Return the (x, y) coordinate for the center point of the cell that contains the specified text.  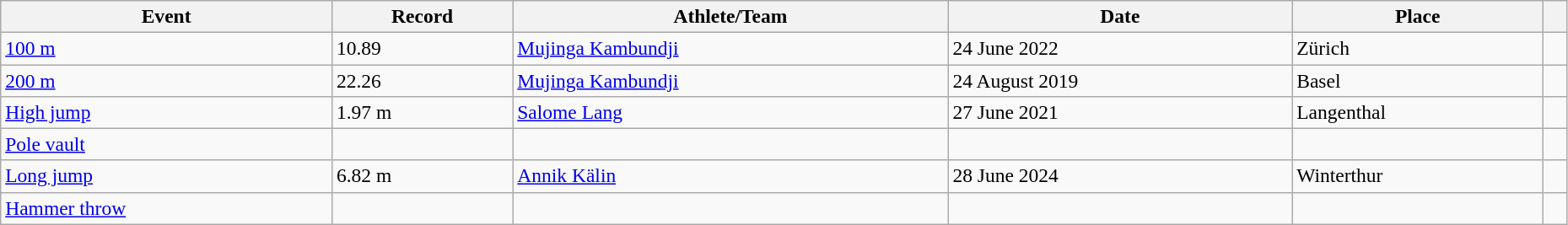
High jump (167, 112)
Long jump (167, 176)
28 June 2024 (1120, 176)
1.97 m (422, 112)
6.82 m (422, 176)
27 June 2021 (1120, 112)
100 m (167, 48)
Annik Kälin (730, 176)
Date (1120, 16)
Zürich (1418, 48)
10.89 (422, 48)
Winterthur (1418, 176)
Salome Lang (730, 112)
Langenthal (1418, 112)
Pole vault (167, 144)
Event (167, 16)
Record (422, 16)
Place (1418, 16)
Basel (1418, 80)
22.26 (422, 80)
24 August 2019 (1120, 80)
Athlete/Team (730, 16)
200 m (167, 80)
Hammer throw (167, 208)
24 June 2022 (1120, 48)
